Locate the cell with the specified text and output its (X, Y) center coordinate. 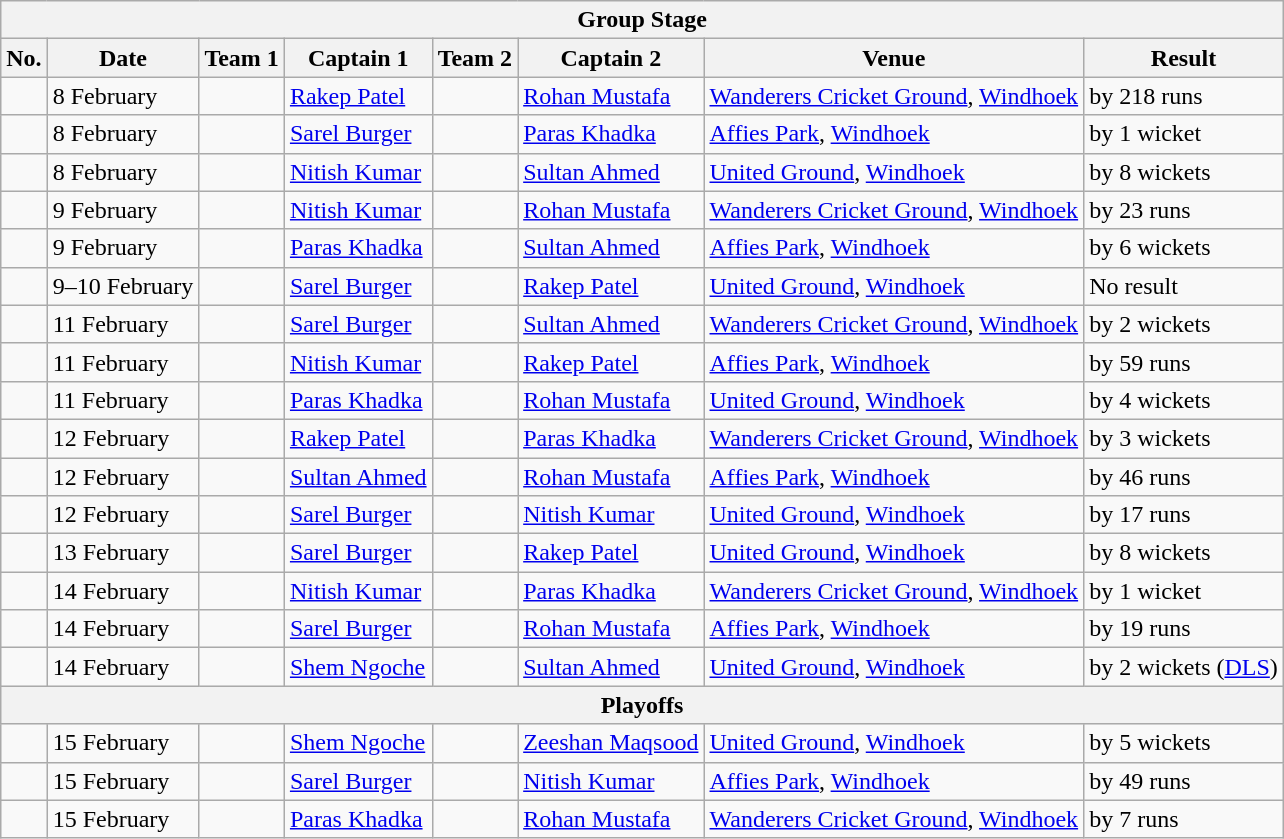
Venue (894, 58)
by 46 runs (1184, 477)
by 7 runs (1184, 819)
9–10 February (123, 286)
Captain 1 (358, 58)
Team 1 (242, 58)
by 6 wickets (1184, 248)
Playoffs (642, 705)
Captain 2 (611, 58)
by 49 runs (1184, 781)
Team 2 (475, 58)
by 4 wickets (1184, 400)
by 23 runs (1184, 210)
by 3 wickets (1184, 438)
No. (24, 58)
by 5 wickets (1184, 743)
Date (123, 58)
Zeeshan Maqsood (611, 743)
Group Stage (642, 20)
Result (1184, 58)
by 218 runs (1184, 96)
by 19 runs (1184, 629)
by 17 runs (1184, 515)
No result (1184, 286)
by 2 wickets (1184, 324)
by 59 runs (1184, 362)
13 February (123, 553)
by 2 wickets (DLS) (1184, 667)
